Locate the cell with the specified text and output its (X, Y) center coordinate. 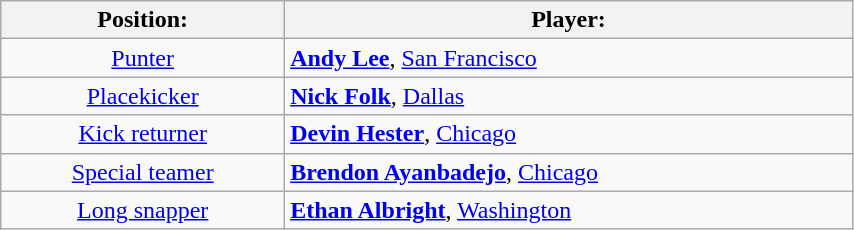
Brendon Ayanbadejo, Chicago (569, 172)
Andy Lee, San Francisco (569, 58)
Position: (143, 20)
Player: (569, 20)
Devin Hester, Chicago (569, 134)
Special teamer (143, 172)
Placekicker (143, 96)
Long snapper (143, 210)
Punter (143, 58)
Ethan Albright, Washington (569, 210)
Nick Folk, Dallas (569, 96)
Kick returner (143, 134)
